Detect which cell encompasses the target text, then output its [x, y] center coordinate. 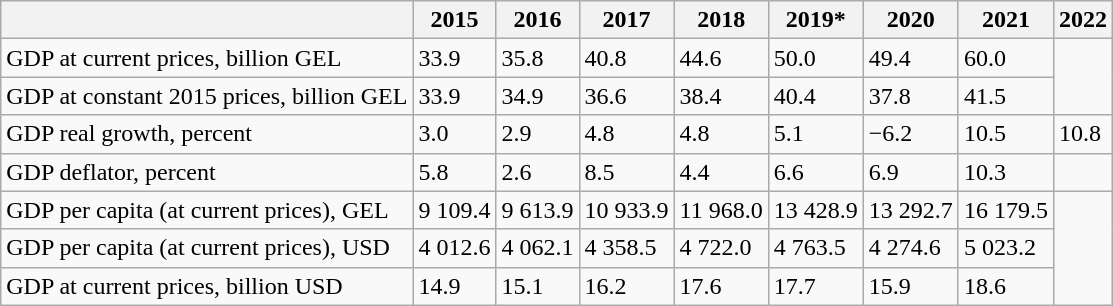
2020 [910, 20]
41.5 [1006, 96]
2.6 [538, 172]
60.0 [1006, 58]
GDP at current prices, billion USD [207, 286]
5 023.2 [1006, 248]
2016 [538, 20]
34.9 [538, 96]
GDP per capita (at current prices), GEL [207, 210]
35.8 [538, 58]
17.7 [816, 286]
17.6 [721, 286]
10.8 [1082, 134]
14.9 [454, 286]
−6.2 [910, 134]
2.9 [538, 134]
4 012.6 [454, 248]
3.0 [454, 134]
2021 [1006, 20]
2017 [626, 20]
15.9 [910, 286]
38.4 [721, 96]
5.1 [816, 134]
GDP per capita (at current prices), USD [207, 248]
40.4 [816, 96]
16 179.5 [1006, 210]
10 933.9 [626, 210]
6.9 [910, 172]
4 763.5 [816, 248]
13 292.7 [910, 210]
GDP deflator, percent [207, 172]
49.4 [910, 58]
40.8 [626, 58]
44.6 [721, 58]
5.8 [454, 172]
9 613.9 [538, 210]
GDP at current prices, billion GEL [207, 58]
2015 [454, 20]
18.6 [1006, 286]
2018 [721, 20]
11 968.0 [721, 210]
8.5 [626, 172]
4 358.5 [626, 248]
10.3 [1006, 172]
4 062.1 [538, 248]
15.1 [538, 286]
GDP real growth, percent [207, 134]
2022 [1082, 20]
37.8 [910, 96]
2019* [816, 20]
36.6 [626, 96]
4 722.0 [721, 248]
10.5 [1006, 134]
9 109.4 [454, 210]
4 274.6 [910, 248]
GDP at constant 2015 prices, billion GEL [207, 96]
13 428.9 [816, 210]
4.4 [721, 172]
50.0 [816, 58]
6.6 [816, 172]
16.2 [626, 286]
